Extract the [X, Y] coordinate from the center of the cell holding the provided text.  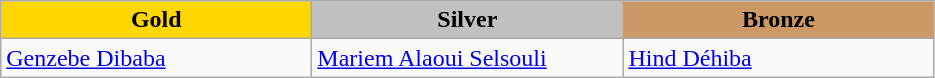
Silver [468, 20]
Mariem Alaoui Selsouli [468, 58]
Gold [156, 20]
Bronze [778, 20]
Genzebe Dibaba [156, 58]
Hind Déhiba [778, 58]
